Return the (X, Y) coordinate for the center point of the cell that contains the specified text.  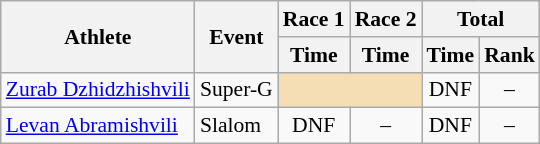
Rank (510, 55)
Slalom (236, 126)
Super-G (236, 90)
Race 1 (314, 19)
Zurab Dzhidzhishvili (98, 90)
Event (236, 36)
Race 2 (386, 19)
Athlete (98, 36)
Total (481, 19)
Levan Abramishvili (98, 126)
